Capture the cell that displays the provided text and extract its [X, Y] central coordinate. 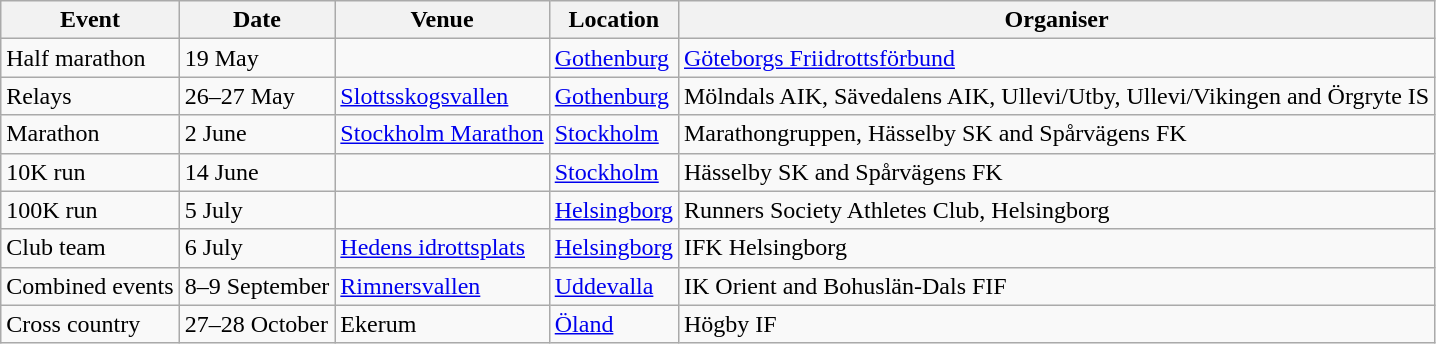
14 June [257, 172]
IK Orient and Bohuslän-Dals FIF [1056, 286]
Mölndals AIK, Sävedalens AIK, Ullevi/Utby, Ullevi/Vikingen and Örgryte IS [1056, 96]
2 June [257, 134]
Cross country [90, 324]
8–9 September [257, 286]
Göteborgs Friidrottsförbund [1056, 58]
Event [90, 20]
19 May [257, 58]
Runners Society Athletes Club, Helsingborg [1056, 210]
Stockholm Marathon [442, 134]
Half marathon [90, 58]
Marathon [90, 134]
Relays [90, 96]
Uddevalla [614, 286]
Hedens idrottsplats [442, 248]
5 July [257, 210]
Rimnersvallen [442, 286]
100K run [90, 210]
27–28 October [257, 324]
Ekerum [442, 324]
Date [257, 20]
Combined events [90, 286]
Marathongruppen, Hässelby SK and Spårvägens FK [1056, 134]
Venue [442, 20]
Hässelby SK and Spårvägens FK [1056, 172]
Slottsskogsvallen [442, 96]
Location [614, 20]
Högby IF [1056, 324]
6 July [257, 248]
Öland [614, 324]
10K run [90, 172]
26–27 May [257, 96]
Club team [90, 248]
IFK Helsingborg [1056, 248]
Organiser [1056, 20]
